Locate the cell with the specified text and output its (X, Y) center coordinate. 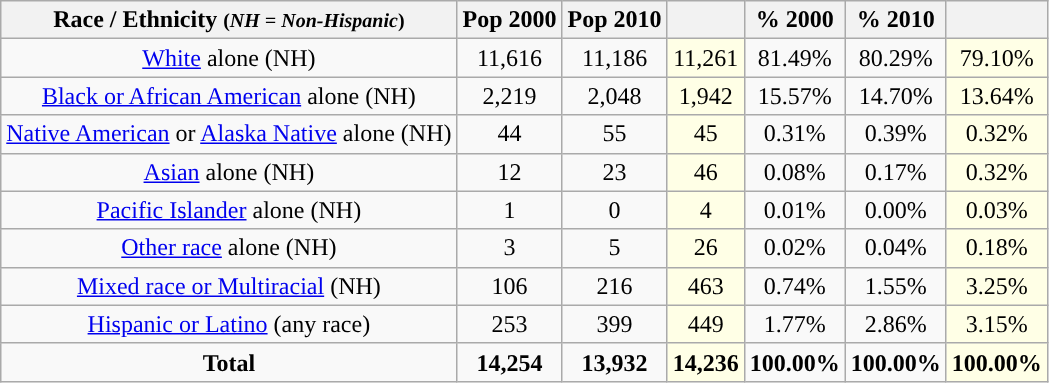
14.70% (896, 96)
0.01% (794, 210)
253 (510, 324)
Asian alone (NH) (229, 172)
White alone (NH) (229, 58)
13,932 (614, 362)
Other race alone (NH) (229, 248)
4 (706, 210)
Pop 2010 (614, 20)
13.64% (996, 96)
3 (510, 248)
Native American or Alaska Native alone (NH) (229, 134)
0.74% (794, 286)
Total (229, 362)
44 (510, 134)
3.25% (996, 286)
0.18% (996, 248)
0.31% (794, 134)
0 (614, 210)
11,261 (706, 58)
11,186 (614, 58)
106 (510, 286)
0.08% (794, 172)
46 (706, 172)
2.86% (896, 324)
449 (706, 324)
45 (706, 134)
2,219 (510, 96)
Mixed race or Multiracial (NH) (229, 286)
0.02% (794, 248)
0.04% (896, 248)
Pop 2000 (510, 20)
5 (614, 248)
463 (706, 286)
14,236 (706, 362)
26 (706, 248)
1.55% (896, 286)
81.49% (794, 58)
23 (614, 172)
% 2010 (896, 20)
Race / Ethnicity (NH = Non-Hispanic) (229, 20)
Black or African American alone (NH) (229, 96)
0.00% (896, 210)
0.39% (896, 134)
399 (614, 324)
1 (510, 210)
3.15% (996, 324)
0.03% (996, 210)
79.10% (996, 58)
12 (510, 172)
% 2000 (794, 20)
216 (614, 286)
Pacific Islander alone (NH) (229, 210)
55 (614, 134)
80.29% (896, 58)
Hispanic or Latino (any race) (229, 324)
1.77% (794, 324)
2,048 (614, 96)
11,616 (510, 58)
0.17% (896, 172)
15.57% (794, 96)
1,942 (706, 96)
14,254 (510, 362)
